Provide the (X, Y) coordinate of the cell's center where the given text is located.  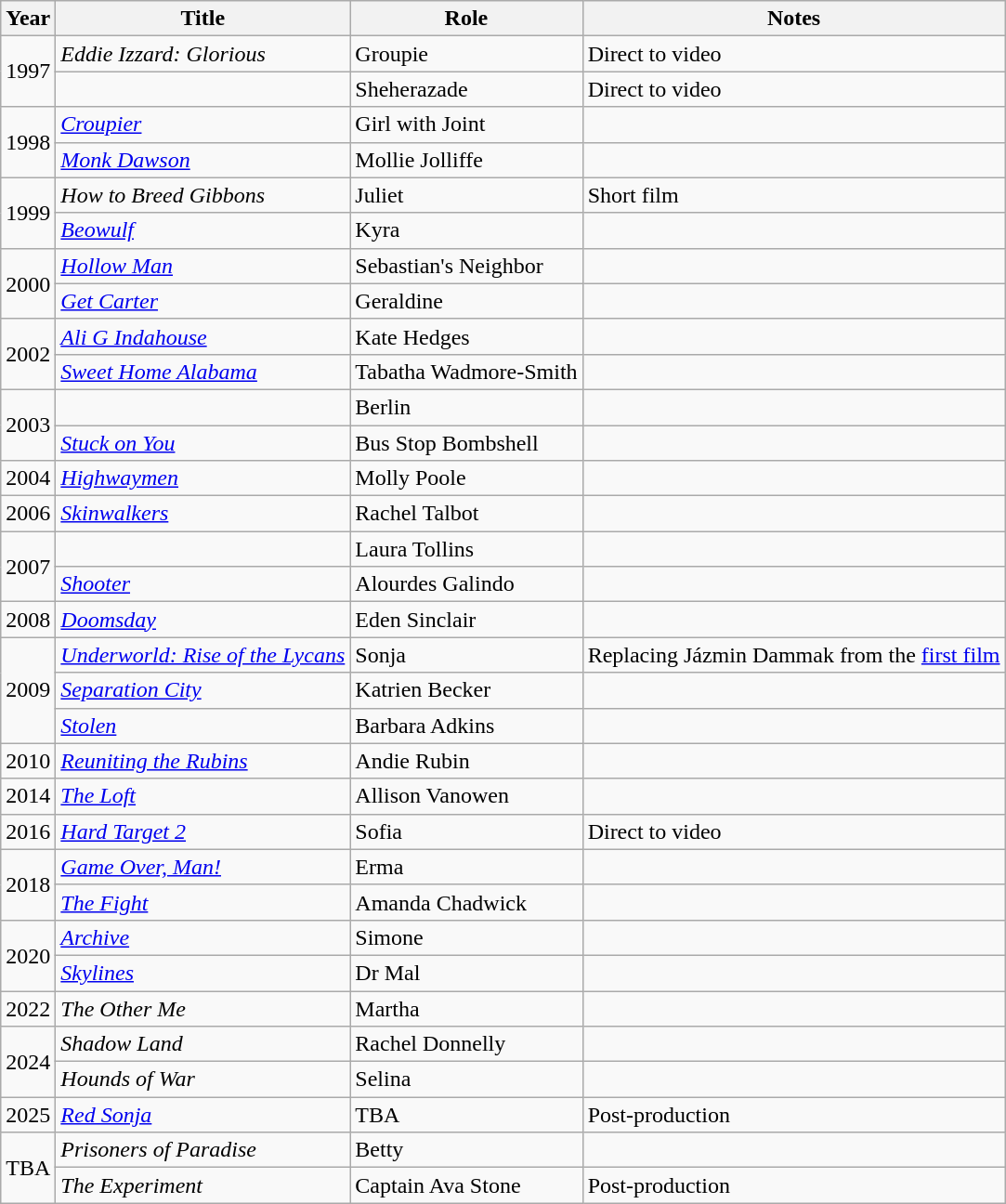
The Other Me (203, 1008)
Sonja (466, 655)
Short film (793, 195)
The Loft (203, 796)
Molly Poole (466, 478)
Sofia (466, 831)
1998 (28, 142)
Skylines (203, 973)
Laura Tollins (466, 549)
Eden Sinclair (466, 620)
Allison Vanowen (466, 796)
Erma (466, 867)
2003 (28, 425)
Archive (203, 937)
Skinwalkers (203, 514)
1999 (28, 213)
Captain Ava Stone (466, 1185)
Year (28, 19)
Get Carter (203, 301)
Groupie (466, 54)
Doomsday (203, 620)
Beowulf (203, 230)
Ali G Indahouse (203, 336)
Alourdes Galindo (466, 584)
Simone (466, 937)
2004 (28, 478)
Sweet Home Alabama (203, 372)
Prisoners of Paradise (203, 1150)
Dr Mal (466, 973)
Highwaymen (203, 478)
Andie Rubin (466, 761)
Tabatha Wadmore-Smith (466, 372)
2014 (28, 796)
Game Over, Man! (203, 867)
Kyra (466, 230)
2000 (28, 283)
Shadow Land (203, 1044)
2007 (28, 567)
2006 (28, 514)
Hounds of War (203, 1080)
Replacing Jázmin Dammak from the first film (793, 655)
Katrien Becker (466, 690)
Stolen (203, 726)
2018 (28, 884)
Notes (793, 19)
Red Sonja (203, 1115)
Hollow Man (203, 266)
Bus Stop Bombshell (466, 443)
2025 (28, 1115)
Sebastian's Neighbor (466, 266)
Monk Dawson (203, 160)
2022 (28, 1008)
Sheherazade (466, 89)
Rachel Talbot (466, 514)
Eddie Izzard: Glorious (203, 54)
The Experiment (203, 1185)
Title (203, 19)
2002 (28, 354)
2008 (28, 620)
Girl with Joint (466, 124)
2016 (28, 831)
Shooter (203, 584)
Amanda Chadwick (466, 902)
Kate Hedges (466, 336)
Rachel Donnelly (466, 1044)
Martha (466, 1008)
Betty (466, 1150)
Barbara Adkins (466, 726)
How to Breed Gibbons (203, 195)
Underworld: Rise of the Lycans (203, 655)
Stuck on You (203, 443)
Juliet (466, 195)
Reuniting the Rubins (203, 761)
2024 (28, 1062)
Selina (466, 1080)
Geraldine (466, 301)
2010 (28, 761)
The Fight (203, 902)
Mollie Jolliffe (466, 160)
Berlin (466, 407)
Role (466, 19)
2009 (28, 690)
Separation City (203, 690)
2020 (28, 955)
Croupier (203, 124)
Hard Target 2 (203, 831)
1997 (28, 72)
